Identify which cell holds the provided text, then report its (x, y) central coordinate. 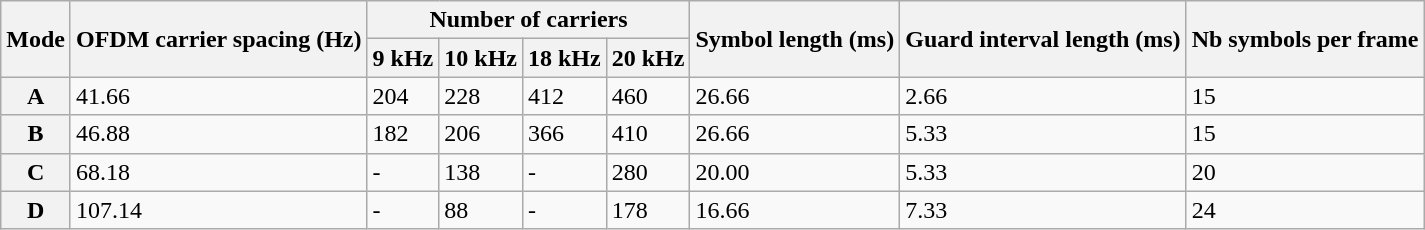
366 (564, 134)
Mode (36, 39)
Guard interval length (ms) (1043, 39)
B (36, 134)
Symbol length (ms) (795, 39)
C (36, 172)
204 (403, 96)
412 (564, 96)
138 (481, 172)
10 kHz (481, 58)
206 (481, 134)
460 (648, 96)
228 (481, 96)
20 (1305, 172)
107.14 (218, 210)
D (36, 210)
16.66 (795, 210)
Nb symbols per frame (1305, 39)
7.33 (1043, 210)
20.00 (795, 172)
2.66 (1043, 96)
182 (403, 134)
88 (481, 210)
410 (648, 134)
9 kHz (403, 58)
46.88 (218, 134)
24 (1305, 210)
41.66 (218, 96)
OFDM carrier spacing (Hz) (218, 39)
178 (648, 210)
Number of carriers (528, 20)
18 kHz (564, 58)
68.18 (218, 172)
20 kHz (648, 58)
280 (648, 172)
A (36, 96)
